Return [x, y] of the center of cell containing provided text 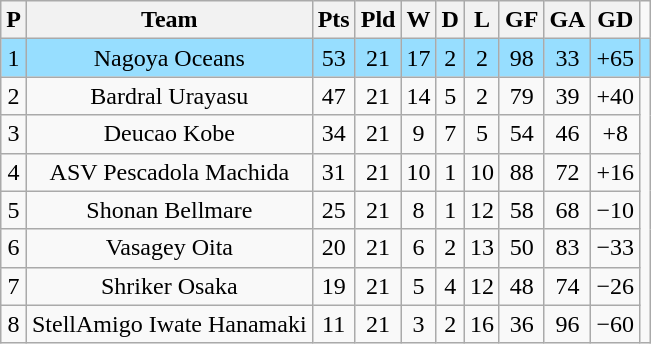
Pts [334, 20]
31 [334, 172]
D [450, 20]
72 [568, 172]
−33 [616, 248]
−26 [616, 286]
68 [568, 210]
Nagoya Oceans [169, 58]
58 [521, 210]
Shonan Bellmare [169, 210]
+8 [616, 134]
11 [334, 324]
W [418, 20]
50 [521, 248]
88 [521, 172]
14 [418, 96]
54 [521, 134]
83 [568, 248]
StellAmigo Iwate Hanamaki [169, 324]
Vasagey Oita [169, 248]
16 [482, 324]
96 [568, 324]
46 [568, 134]
25 [334, 210]
−10 [616, 210]
39 [568, 96]
L [482, 20]
98 [521, 58]
+65 [616, 58]
Shriker Osaka [169, 286]
48 [521, 286]
Deucao Kobe [169, 134]
GA [568, 20]
Team [169, 20]
P [14, 20]
−60 [616, 324]
+40 [616, 96]
13 [482, 248]
33 [568, 58]
ASV Pescadola Machida [169, 172]
9 [418, 134]
+16 [616, 172]
GF [521, 20]
53 [334, 58]
17 [418, 58]
47 [334, 96]
Pld [378, 20]
19 [334, 286]
74 [568, 286]
Bardral Urayasu [169, 96]
34 [334, 134]
79 [521, 96]
36 [521, 324]
GD [616, 20]
20 [334, 248]
